Detect which cell encompasses the target text, then output its (X, Y) center coordinate. 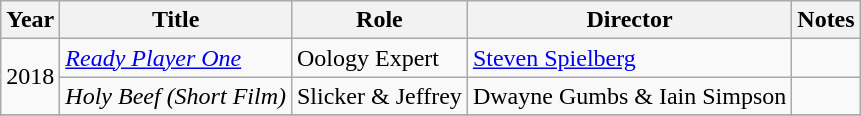
Holy Beef (Short Film) (176, 96)
Role (379, 20)
2018 (30, 77)
Dwayne Gumbs & Iain Simpson (629, 96)
Steven Spielberg (629, 58)
Title (176, 20)
Slicker & Jeffrey (379, 96)
Oology Expert (379, 58)
Year (30, 20)
Notes (826, 20)
Ready Player One (176, 58)
Director (629, 20)
